For the text-containing cell, return its midpoint in (x, y) coordinate format. 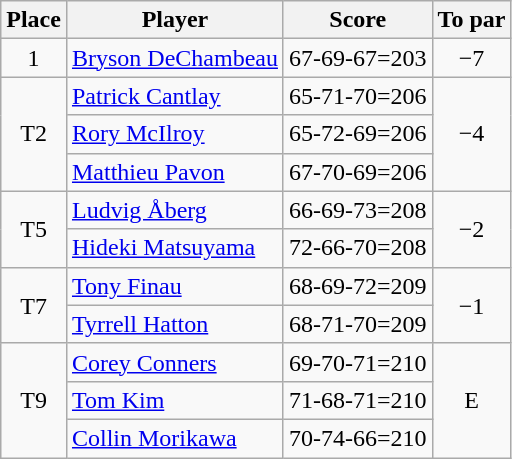
67-69-67=203 (358, 58)
Collin Morikawa (174, 438)
E (472, 400)
Tony Finau (174, 286)
T9 (34, 400)
Corey Conners (174, 362)
T2 (34, 134)
68-71-70=209 (358, 324)
Patrick Cantlay (174, 96)
1 (34, 58)
T7 (34, 305)
−2 (472, 229)
71-68-71=210 (358, 400)
67-70-69=206 (358, 172)
Place (34, 20)
To par (472, 20)
Rory McIlroy (174, 134)
Bryson DeChambeau (174, 58)
−1 (472, 305)
68-69-72=209 (358, 286)
66-69-73=208 (358, 210)
69-70-71=210 (358, 362)
Matthieu Pavon (174, 172)
Tyrrell Hatton (174, 324)
72-66-70=208 (358, 248)
T5 (34, 229)
65-72-69=206 (358, 134)
70-74-66=210 (358, 438)
65-71-70=206 (358, 96)
−4 (472, 134)
Player (174, 20)
Hideki Matsuyama (174, 248)
−7 (472, 58)
Tom Kim (174, 400)
Ludvig Åberg (174, 210)
Score (358, 20)
